From the cell containing the given text, extract its center point as (x, y) coordinate. 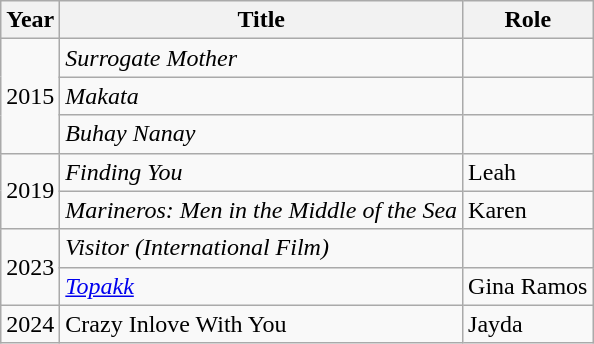
Topakk (262, 286)
Title (262, 20)
Role (528, 20)
Surrogate Mother (262, 58)
Karen (528, 210)
Gina Ramos (528, 286)
Year (30, 20)
2019 (30, 191)
Buhay Nanay (262, 134)
Marineros: Men in the Middle of the Sea (262, 210)
Finding You (262, 172)
Leah (528, 172)
Crazy Inlove With You (262, 324)
2023 (30, 267)
2015 (30, 96)
Makata (262, 96)
2024 (30, 324)
Jayda (528, 324)
Visitor (International Film) (262, 248)
